Identify which cell holds the provided text, then report its (x, y) central coordinate. 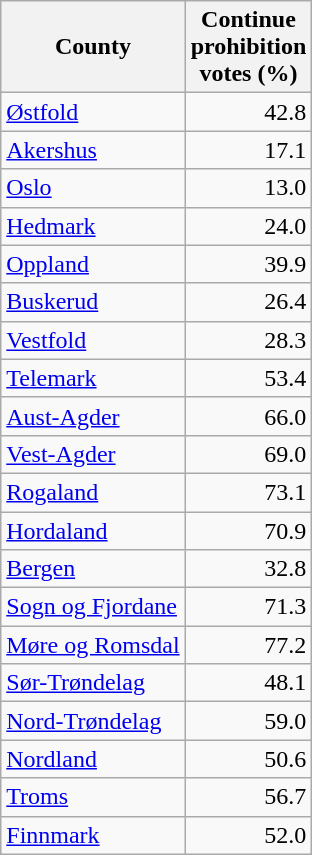
Sør-Trøndelag (93, 683)
50.6 (248, 759)
Telemark (93, 378)
39.9 (248, 264)
Nordland (93, 759)
Vest-Agder (93, 454)
Finnmark (93, 835)
52.0 (248, 835)
Aust-Agder (93, 416)
County (93, 47)
71.3 (248, 607)
69.0 (248, 454)
59.0 (248, 721)
Continueprohibitionvotes (%) (248, 47)
Vestfold (93, 340)
Hedmark (93, 226)
Østfold (93, 112)
28.3 (248, 340)
Møre og Romsdal (93, 645)
32.8 (248, 569)
48.1 (248, 683)
Troms (93, 797)
Buskerud (93, 302)
Bergen (93, 569)
13.0 (248, 188)
73.1 (248, 492)
42.8 (248, 112)
Nord-Trøndelag (93, 721)
77.2 (248, 645)
Hordaland (93, 531)
Oppland (93, 264)
Rogaland (93, 492)
53.4 (248, 378)
Sogn og Fjordane (93, 607)
Akershus (93, 150)
70.9 (248, 531)
Oslo (93, 188)
17.1 (248, 150)
26.4 (248, 302)
24.0 (248, 226)
56.7 (248, 797)
66.0 (248, 416)
